Provide the [X, Y] coordinate of the cell's center where the given text is located.  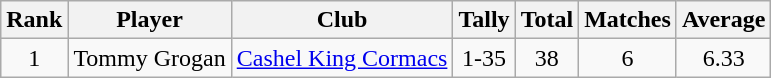
Tommy Grogan [150, 58]
Player [150, 20]
1 [34, 58]
Matches [628, 20]
Cashel King Cormacs [342, 58]
1-35 [484, 58]
Rank [34, 20]
38 [547, 58]
6.33 [724, 58]
Tally [484, 20]
6 [628, 58]
Average [724, 20]
Total [547, 20]
Club [342, 20]
